Output the [x, y] coordinate of the center of the cell containing the given text.  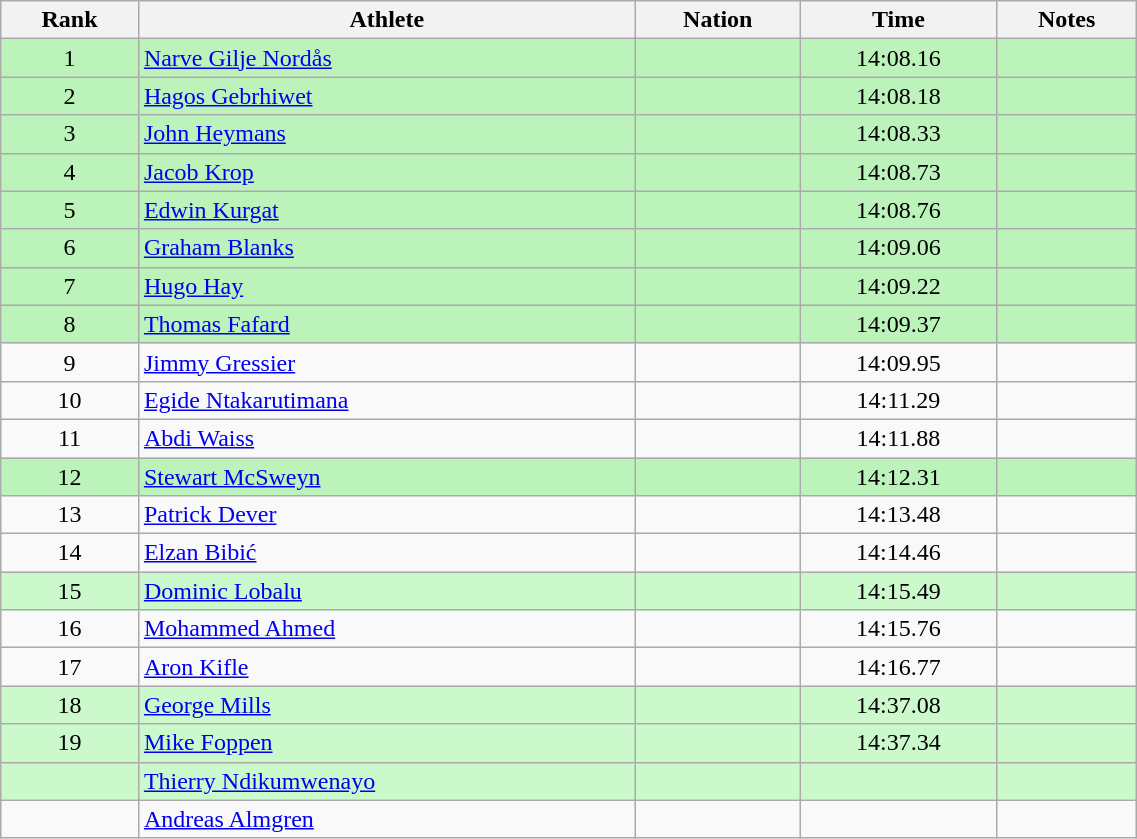
19 [70, 743]
Andreas Almgren [386, 819]
Patrick Dever [386, 515]
3 [70, 134]
14:11.88 [898, 438]
Thomas Fafard [386, 324]
George Mills [386, 705]
Edwin Kurgat [386, 210]
13 [70, 515]
5 [70, 210]
Hugo Hay [386, 286]
14:15.49 [898, 591]
14 [70, 553]
14:11.29 [898, 400]
14:09.22 [898, 286]
14:16.77 [898, 667]
Nation [718, 20]
Jimmy Gressier [386, 362]
14:08.16 [898, 58]
Narve Gilje Nordås [386, 58]
14:15.76 [898, 629]
16 [70, 629]
Time [898, 20]
12 [70, 477]
1 [70, 58]
Rank [70, 20]
14:08.73 [898, 172]
2 [70, 96]
14:09.06 [898, 248]
Graham Blanks [386, 248]
6 [70, 248]
14:08.33 [898, 134]
14:12.31 [898, 477]
14:08.18 [898, 96]
10 [70, 400]
14:14.46 [898, 553]
Mohammed Ahmed [386, 629]
17 [70, 667]
14:08.76 [898, 210]
4 [70, 172]
Egide Ntakarutimana [386, 400]
8 [70, 324]
14:13.48 [898, 515]
Elzan Bibić [386, 553]
Notes [1067, 20]
9 [70, 362]
John Heymans [386, 134]
11 [70, 438]
Hagos Gebrhiwet [386, 96]
7 [70, 286]
Jacob Krop [386, 172]
14:37.08 [898, 705]
14:09.95 [898, 362]
Athlete [386, 20]
Dominic Lobalu [386, 591]
18 [70, 705]
15 [70, 591]
Thierry Ndikumwenayo [386, 781]
14:37.34 [898, 743]
Mike Foppen [386, 743]
Stewart McSweyn [386, 477]
14:09.37 [898, 324]
Abdi Waiss [386, 438]
Aron Kifle [386, 667]
